Determine the [x, y] coordinate at the center of the cell enclosing the given text.  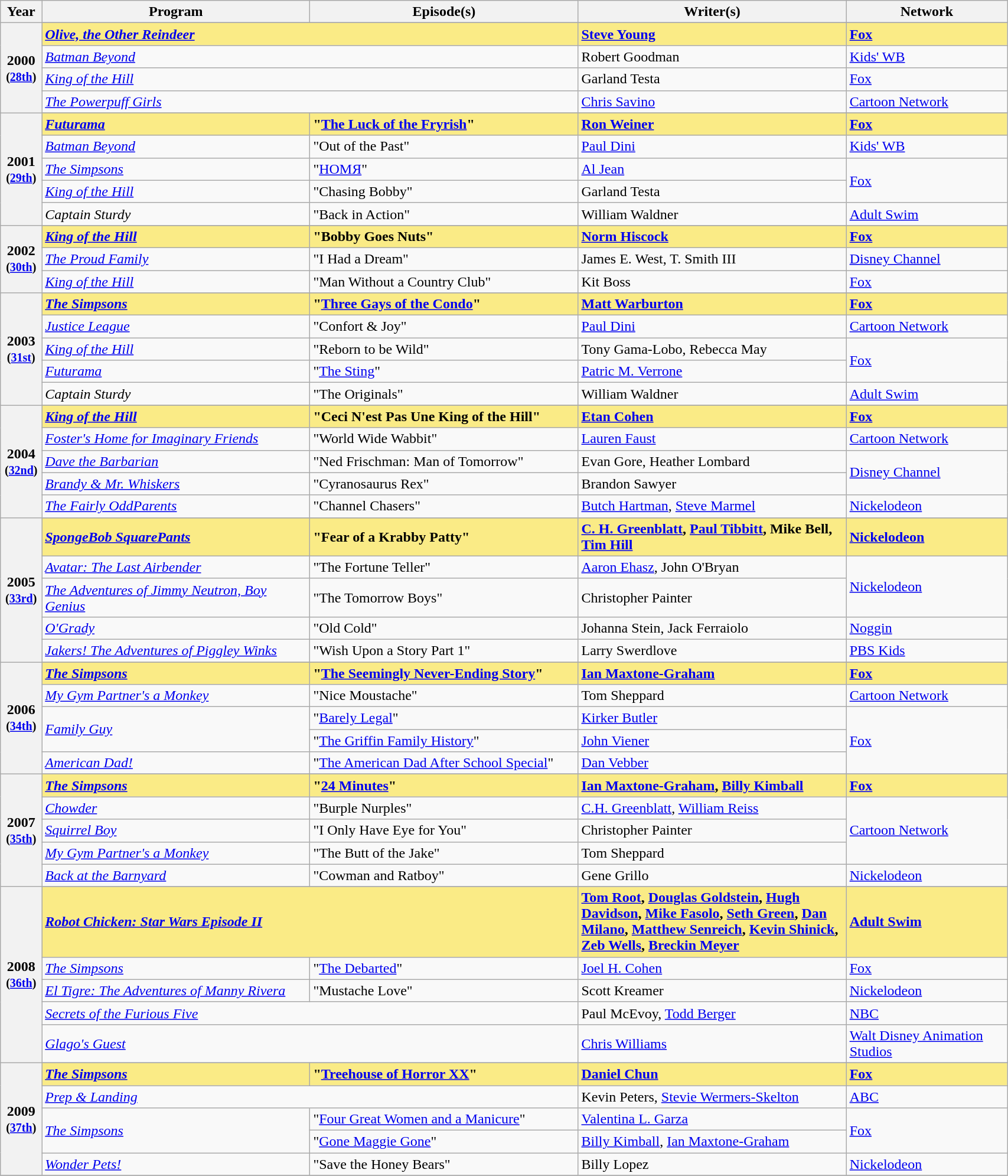
Dan Vebber [712, 763]
"Wish Upon a Story Part 1" [444, 650]
"Chasing Bobby" [444, 191]
Olive, the Other Reindeer [310, 34]
"I Only Have Eye for You" [444, 830]
2005 (33rd) [21, 589]
2008 (36th) [21, 975]
Daniel Chun [712, 1074]
"Fear of a Krabby Patty" [444, 536]
2001 (29th) [21, 169]
Johanna Stein, Jack Ferraiolo [712, 628]
Justice League [176, 327]
"Barely Legal" [444, 718]
PBS Kids [927, 650]
"The Butt of the Jake" [444, 853]
The Adventures of Jimmy Neutron, Boy Genius [176, 598]
Joel H. Cohen [712, 968]
"Cowman and Ratboy" [444, 875]
"Cyranosaurus Rex" [444, 484]
"HOMЯ" [444, 169]
2009 (37th) [21, 1119]
Etan Cohen [712, 416]
Jakers! The Adventures of Piggley Winks [176, 650]
Brandon Sawyer [712, 484]
Chris Williams [712, 1043]
2007 (35th) [21, 830]
"The Griffin Family History" [444, 741]
El Tigre: The Adventures of Manny Rivera [176, 991]
2006 (34th) [21, 718]
ABC [927, 1097]
Writer(s) [712, 12]
Scott Kreamer [712, 991]
"The Debarted" [444, 968]
Gene Grillo [712, 875]
Robot Chicken: Star Wars Episode II [310, 921]
"Save the Honey Bears" [444, 1164]
2002 (30th) [21, 259]
Glago's Guest [310, 1043]
"Confort & Joy" [444, 327]
Robert Goodman [712, 57]
Aaron Ehasz, John O'Bryan [712, 567]
"Channel Chasers" [444, 506]
James E. West, T. Smith III [712, 259]
Kirker Butler [712, 718]
Chris Savino [712, 102]
Steve Young [712, 34]
Secrets of the Furious Five [310, 1013]
Al Jean [712, 169]
"The American Dad After School Special" [444, 763]
NBC [927, 1013]
Tony Gama-Lobo, Rebecca May [712, 349]
Butch Hartman, Steve Marmel [712, 506]
"The Originals" [444, 394]
Larry Swerdlove [712, 650]
"Nice Moustache" [444, 696]
Kevin Peters, Stevie Wermers-Skelton [712, 1097]
"Burple Nurples" [444, 808]
Evan Gore, Heather Lombard [712, 461]
Ian Maxtone-Graham [712, 673]
"The Tomorrow Boys" [444, 598]
"Out of the Past" [444, 146]
Kit Boss [712, 282]
Noggin [927, 628]
"Man Without a Country Club" [444, 282]
2004 (32nd) [21, 461]
"Old Cold" [444, 628]
Billy Kimball, Ian Maxtone-Graham [712, 1142]
"Treehouse of Horror XX" [444, 1074]
Squirrel Boy [176, 830]
C.H. Greenblatt, William Reiss [712, 808]
"24 Minutes" [444, 786]
Lauren Faust [712, 439]
Chowder [176, 808]
O'Grady [176, 628]
"The Sting" [444, 372]
Episode(s) [444, 12]
Network [927, 12]
Family Guy [176, 729]
"Reborn to be Wild" [444, 349]
"Three Gays of the Condo" [444, 304]
"The Fortune Teller" [444, 567]
Paul McEvoy, Todd Berger [712, 1013]
Patric M. Verrone [712, 372]
"I Had a Dream" [444, 259]
American Dad! [176, 763]
"Back in Action" [444, 214]
Avatar: The Last Airbender [176, 567]
Brandy & Mr. Whiskers [176, 484]
"Bobby Goes Nuts" [444, 236]
Dave the Barbarian [176, 461]
The Fairly OddParents [176, 506]
"The Seemingly Never-Ending Story" [444, 673]
"The Luck of the Fryrish" [444, 124]
"Gone Maggie Gone" [444, 1142]
"Four Great Women and a Manicure" [444, 1119]
Matt Warburton [712, 304]
Tom Root, Douglas Goldstein, Hugh Davidson, Mike Fasolo, Seth Green, Dan Milano, Matthew Senreich, Kevin Shinick, Zeb Wells, Breckin Meyer [712, 921]
"World Wide Wabbit" [444, 439]
SpongeBob SquarePants [176, 536]
2003 (31st) [21, 349]
Billy Lopez [712, 1164]
C. H. Greenblatt, Paul Tibbitt, Mike Bell, Tim Hill [712, 536]
Wonder Pets! [176, 1164]
Norm Hiscock [712, 236]
Prep & Landing [310, 1097]
Valentina L. Garza [712, 1119]
The Proud Family [176, 259]
Year [21, 12]
Program [176, 12]
Foster's Home for Imaginary Friends [176, 439]
"Mustache Love" [444, 991]
"Ceci N'est Pas Une King of the Hill" [444, 416]
Ron Weiner [712, 124]
The Powerpuff Girls [310, 102]
Ian Maxtone-Graham, Billy Kimball [712, 786]
2000 (28th) [21, 68]
"Ned Frischman: Man of Tomorrow" [444, 461]
John Viener [712, 741]
Back at the Barnyard [176, 875]
Walt Disney Animation Studios [927, 1043]
